Provide the (x, y) coordinate of the cell's center where the given text is located.  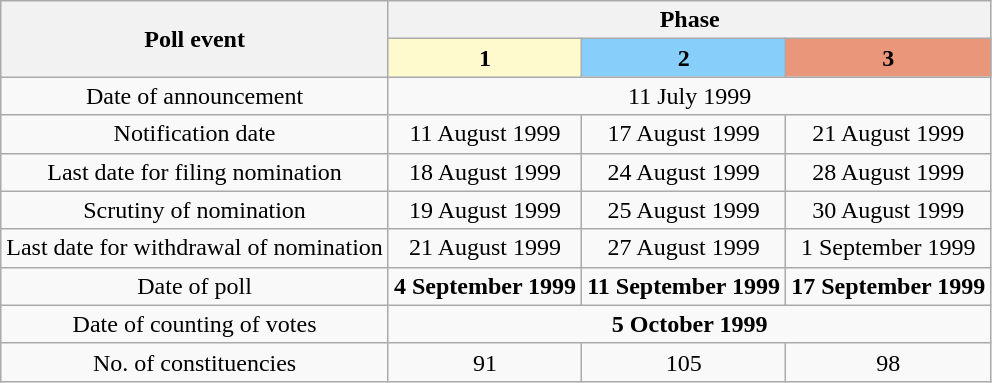
27 August 1999 (684, 248)
25 August 1999 (684, 210)
19 August 1999 (484, 210)
11 August 1999 (484, 134)
17 August 1999 (684, 134)
Phase (689, 20)
105 (684, 362)
11 September 1999 (684, 286)
No. of constituencies (195, 362)
24 August 1999 (684, 172)
1 September 1999 (888, 248)
Date of announcement (195, 96)
3 (888, 58)
4 September 1999 (484, 286)
30 August 1999 (888, 210)
2 (684, 58)
Notification date (195, 134)
28 August 1999 (888, 172)
Date of counting of votes (195, 324)
11 July 1999 (689, 96)
17 September 1999 (888, 286)
Scrutiny of nomination (195, 210)
5 October 1999 (689, 324)
18 August 1999 (484, 172)
91 (484, 362)
Last date for withdrawal of nomination (195, 248)
Date of poll (195, 286)
Poll event (195, 39)
98 (888, 362)
1 (484, 58)
Last date for filing nomination (195, 172)
